Pinpoint the cell where the given text exists, returning its [x, y] midpoint coordinate. 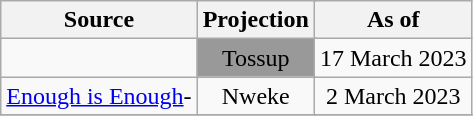
Tossup [256, 58]
Source [99, 20]
Projection [256, 20]
As of [393, 20]
17 March 2023 [393, 58]
Enough is Enough- [99, 96]
2 March 2023 [393, 96]
Nweke [256, 96]
